Find where the given text appears and provide that cell's center as (X, Y) coordinate. 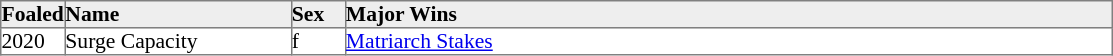
2020 (33, 42)
Name (178, 14)
Foaled (33, 14)
Matriarch Stakes (728, 42)
Surge Capacity (178, 42)
f (318, 42)
Sex (318, 14)
Major Wins (728, 14)
